Locate the cell with the specified text and output its [x, y] center coordinate. 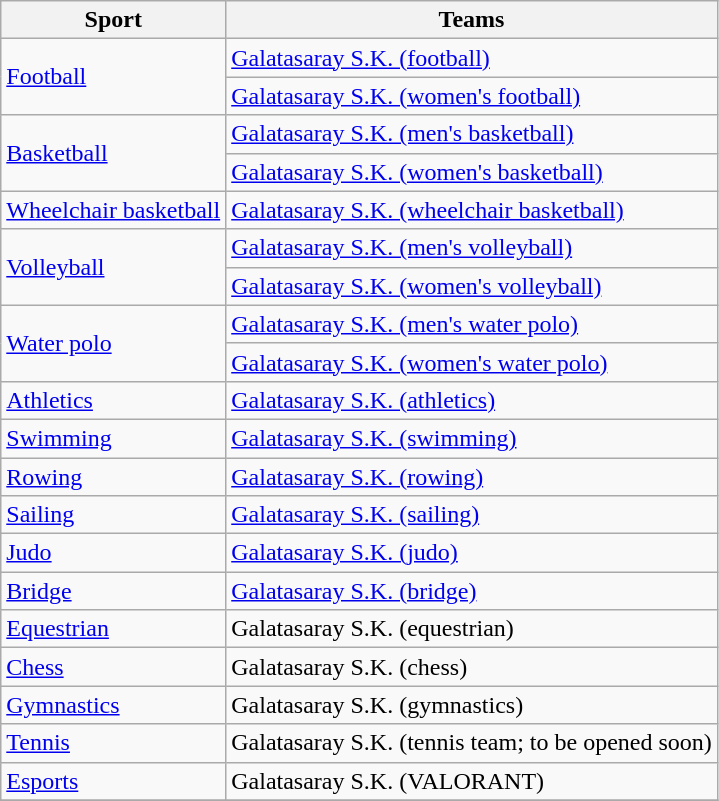
Galatasaray S.K. (tennis team; to be opened soon) [472, 743]
Chess [114, 667]
Galatasaray S.K. (women's water polo) [472, 362]
Sailing [114, 515]
Water polo [114, 343]
Galatasaray S.K. (men's volleyball) [472, 248]
Galatasaray S.K. (equestrian) [472, 629]
Teams [472, 20]
Galatasaray S.K. (swimming) [472, 438]
Judo [114, 553]
Wheelchair basketball [114, 210]
Galatasaray S.K. (men's water polo) [472, 324]
Basketball [114, 153]
Galatasaray S.K. (judo) [472, 553]
Galatasaray S.K. (bridge) [472, 591]
Galatasaray S.K. (sailing) [472, 515]
Rowing [114, 477]
Esports [114, 781]
Equestrian [114, 629]
Galatasaray S.K. (athletics) [472, 400]
Galatasaray S.K. (chess) [472, 667]
Athletics [114, 400]
Galatasaray S.K. (wheelchair basketball) [472, 210]
Galatasaray S.K. (VALORANT) [472, 781]
Galatasaray S.K. (women's football) [472, 96]
Swimming [114, 438]
Galatasaray S.K. (football) [472, 58]
Galatasaray S.K. (rowing) [472, 477]
Galatasaray S.K. (women's volleyball) [472, 286]
Galatasaray S.K. (men's basketball) [472, 134]
Tennis [114, 743]
Galatasaray S.K. (gymnastics) [472, 705]
Sport [114, 20]
Gymnastics [114, 705]
Bridge [114, 591]
Football [114, 77]
Galatasaray S.K. (women's basketball) [472, 172]
Volleyball [114, 267]
